Detect which cell encompasses the target text, then output its [x, y] center coordinate. 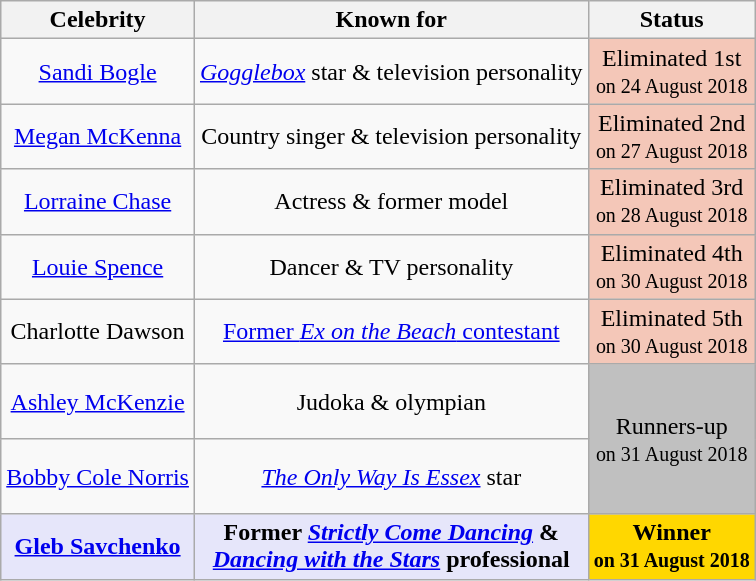
Known for [391, 20]
Celebrity [98, 20]
Eliminated 3rdon 28 August 2018 [672, 202]
Eliminated 5thon 30 August 2018 [672, 332]
Runners-upon 31 August 2018 [672, 439]
Eliminated 4thon 30 August 2018 [672, 266]
Winneron 31 August 2018 [672, 546]
Dancer & TV personality [391, 266]
Former Strictly Come Dancing & Dancing with the Stars professional [391, 546]
Gogglebox star & television personality [391, 72]
Sandi Bogle [98, 72]
Charlotte Dawson [98, 332]
Judoka & olympian [391, 402]
Country singer & television personality [391, 136]
Louie Spence [98, 266]
Lorraine Chase [98, 202]
Actress & former model [391, 202]
Ashley McKenzie [98, 402]
Eliminated 2ndon 27 August 2018 [672, 136]
Bobby Cole Norris [98, 476]
Gleb Savchenko [98, 546]
Megan McKenna [98, 136]
Eliminated 1ston 24 August 2018 [672, 72]
Status [672, 20]
The Only Way Is Essex star [391, 476]
Former Ex on the Beach contestant [391, 332]
